Capture the cell that displays the provided text and extract its (x, y) central coordinate. 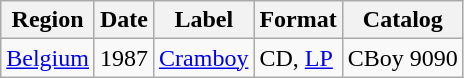
Catalog (402, 20)
Belgium (48, 58)
Label (204, 20)
1987 (124, 58)
Date (124, 20)
CD, LP (298, 58)
Format (298, 20)
Cramboy (204, 58)
CBoy 9090 (402, 58)
Region (48, 20)
